Locate the cell with the specified text and output its [x, y] center coordinate. 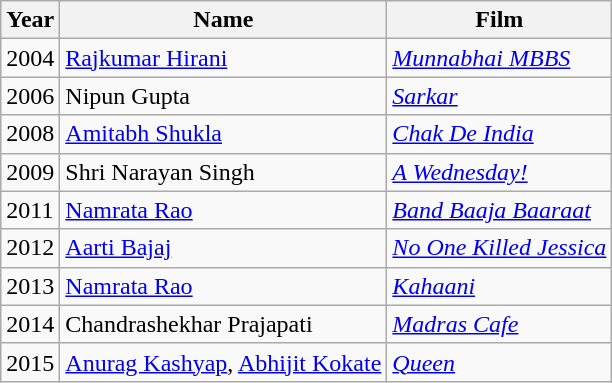
Aarti Bajaj [224, 248]
2014 [30, 324]
Chak De India [500, 134]
Chandrashekhar Prajapati [224, 324]
2012 [30, 248]
Name [224, 20]
Amitabh Shukla [224, 134]
Year [30, 20]
2015 [30, 362]
Kahaani [500, 286]
Anurag Kashyap, Abhijit Kokate [224, 362]
2004 [30, 58]
Sarkar [500, 96]
No One Killed Jessica [500, 248]
Film [500, 20]
2006 [30, 96]
2008 [30, 134]
2009 [30, 172]
2013 [30, 286]
Nipun Gupta [224, 96]
Rajkumar Hirani [224, 58]
Munnabhai MBBS [500, 58]
Queen [500, 362]
A Wednesday! [500, 172]
Band Baaja Baaraat [500, 210]
2011 [30, 210]
Shri Narayan Singh [224, 172]
Madras Cafe [500, 324]
